Extract the [x, y] coordinate from the center of the cell holding the provided text.  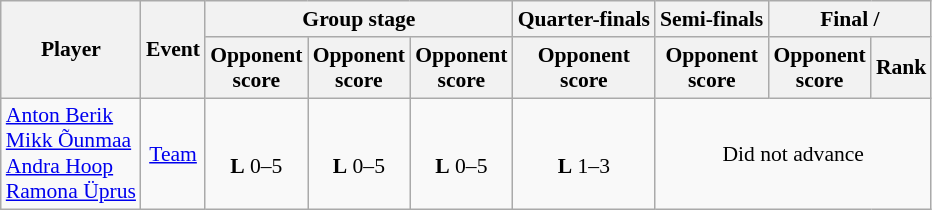
Anton BerikMikk ÕunmaaAndra HoopRamona Üprus [71, 154]
Rank [902, 68]
Did not advance [793, 154]
Final / [850, 19]
L 1–3 [584, 154]
Player [71, 50]
Group stage [359, 19]
Quarter-finals [584, 19]
Team [173, 154]
Event [173, 50]
Semi-finals [712, 19]
